Provide the (X, Y) coordinate of the cell's center where the given text is located.  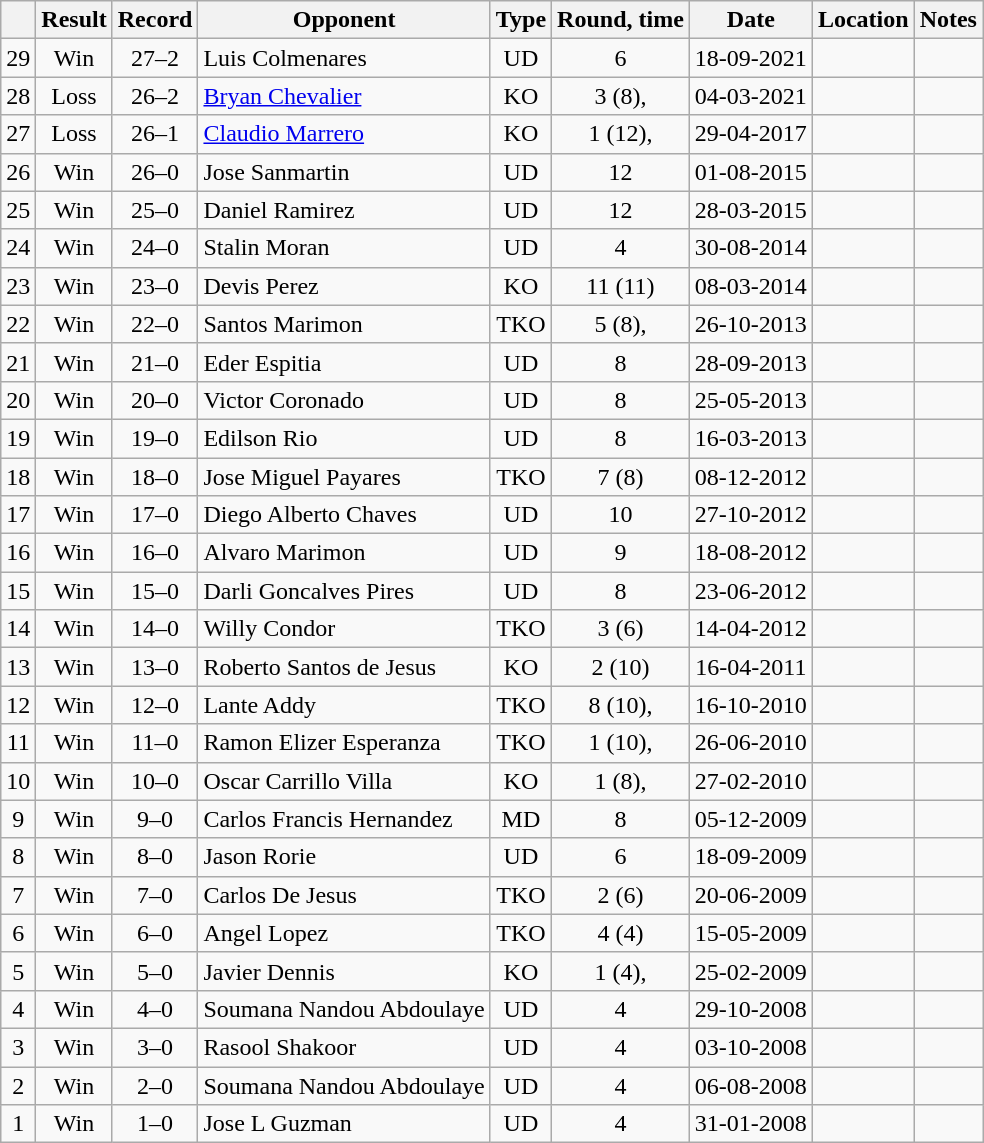
29-10-2008 (750, 1009)
Victor Coronado (344, 400)
18-09-2009 (750, 857)
11 (11) (621, 286)
15-05-2009 (750, 933)
26–0 (155, 172)
1 (4), (621, 971)
21 (18, 362)
26–1 (155, 134)
13 (18, 667)
15 (18, 591)
26–2 (155, 96)
12–0 (155, 705)
Stalin Moran (344, 248)
Opponent (344, 20)
23–0 (155, 286)
Alvaro Marimon (344, 553)
29 (18, 58)
23 (18, 286)
18-09-2021 (750, 58)
1 (18, 1124)
1–0 (155, 1124)
17 (18, 515)
Location (863, 20)
6–0 (155, 933)
Edilson Rio (344, 438)
05-12-2009 (750, 819)
1 (12), (621, 134)
7 (18, 895)
13–0 (155, 667)
Notes (948, 20)
04-03-2021 (750, 96)
24–0 (155, 248)
16-04-2011 (750, 667)
11–0 (155, 743)
Jason Rorie (344, 857)
Record (155, 20)
3 (18, 1047)
4 (4) (621, 933)
08-03-2014 (750, 286)
Carlos De Jesus (344, 895)
10–0 (155, 781)
Carlos Francis Hernandez (344, 819)
16-10-2010 (750, 705)
Lante Addy (344, 705)
18-08-2012 (750, 553)
16 (18, 553)
23-06-2012 (750, 591)
25 (18, 210)
8 (10), (621, 705)
19 (18, 438)
Round, time (621, 20)
Diego Alberto Chaves (344, 515)
25-05-2013 (750, 400)
16-03-2013 (750, 438)
15–0 (155, 591)
Daniel Ramirez (344, 210)
28-09-2013 (750, 362)
27 (18, 134)
25–0 (155, 210)
7–0 (155, 895)
Bryan Chevalier (344, 96)
14 (18, 629)
18–0 (155, 477)
26-10-2013 (750, 324)
29-04-2017 (750, 134)
20 (18, 400)
8–0 (155, 857)
Jose L Guzman (344, 1124)
20-06-2009 (750, 895)
21–0 (155, 362)
16–0 (155, 553)
7 (8) (621, 477)
5–0 (155, 971)
Eder Espitia (344, 362)
19–0 (155, 438)
14-04-2012 (750, 629)
3 (8), (621, 96)
4–0 (155, 1009)
24 (18, 248)
3 (6) (621, 629)
20–0 (155, 400)
22–0 (155, 324)
28 (18, 96)
27–2 (155, 58)
MD (520, 819)
27-02-2010 (750, 781)
2 (6) (621, 895)
9–0 (155, 819)
26-06-2010 (750, 743)
2 (18, 1085)
Result (74, 20)
5 (8), (621, 324)
2 (10) (621, 667)
Claudio Marrero (344, 134)
03-10-2008 (750, 1047)
18 (18, 477)
30-08-2014 (750, 248)
Jose Miguel Payares (344, 477)
5 (18, 971)
25-02-2009 (750, 971)
Darli Goncalves Pires (344, 591)
06-08-2008 (750, 1085)
28-03-2015 (750, 210)
1 (10), (621, 743)
01-08-2015 (750, 172)
17–0 (155, 515)
27-10-2012 (750, 515)
2–0 (155, 1085)
Devis Perez (344, 286)
Santos Marimon (344, 324)
Rasool Shakoor (344, 1047)
14–0 (155, 629)
Luis Colmenares (344, 58)
Javier Dennis (344, 971)
3–0 (155, 1047)
11 (18, 743)
Type (520, 20)
Angel Lopez (344, 933)
Jose Sanmartin (344, 172)
Ramon Elizer Esperanza (344, 743)
Oscar Carrillo Villa (344, 781)
1 (8), (621, 781)
26 (18, 172)
Roberto Santos de Jesus (344, 667)
Date (750, 20)
Willy Condor (344, 629)
31-01-2008 (750, 1124)
22 (18, 324)
08-12-2012 (750, 477)
